Search for the cell housing the specified text and yield its [X, Y] center coordinate. 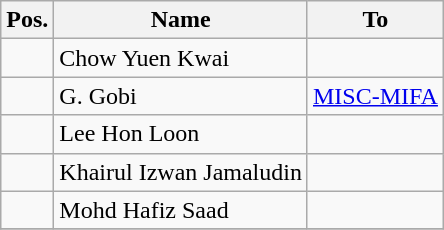
G. Gobi [181, 96]
Chow Yuen Kwai [181, 58]
Pos. [28, 20]
To [375, 20]
Name [181, 20]
Khairul Izwan Jamaludin [181, 172]
MISC-MIFA [375, 96]
Lee Hon Loon [181, 134]
Mohd Hafiz Saad [181, 210]
